Locate the cell with the specified text and output its (X, Y) center coordinate. 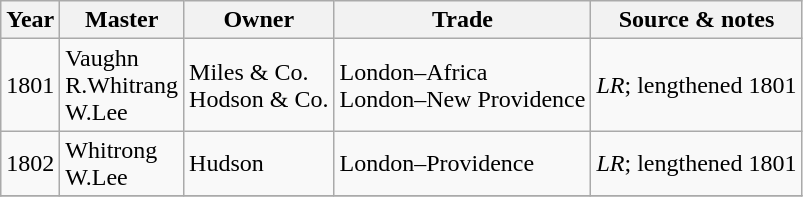
Miles & Co.Hodson & Co. (259, 85)
1801 (30, 85)
1802 (30, 164)
Source & notes (696, 20)
VaughnR.WhitrangW.Lee (122, 85)
Master (122, 20)
Year (30, 20)
WhitrongW.Lee (122, 164)
London–Providence (462, 164)
Hudson (259, 164)
Trade (462, 20)
London–AfricaLondon–New Providence (462, 85)
Owner (259, 20)
